Identify which cell holds the provided text, then report its [x, y] central coordinate. 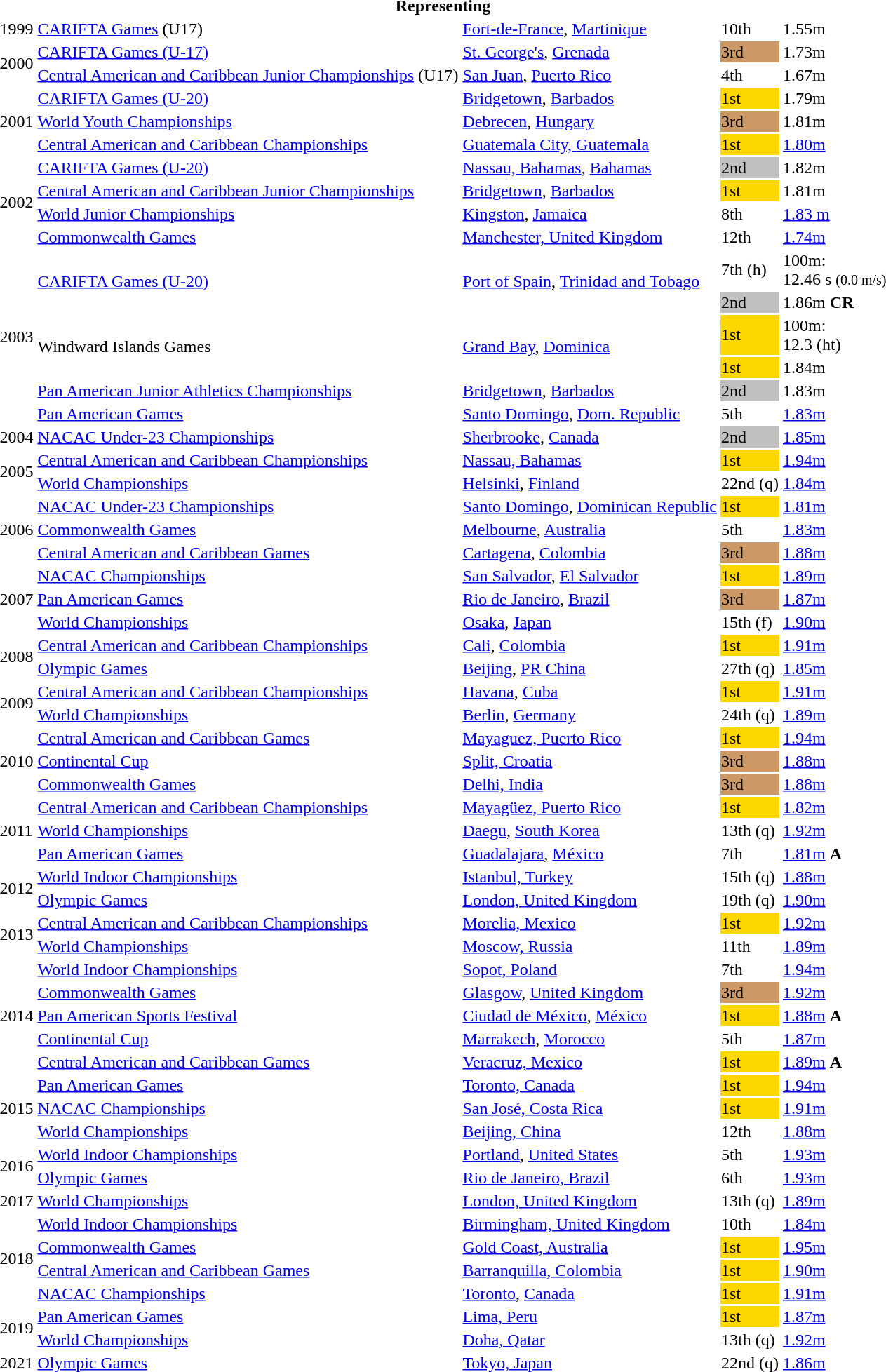
Veracruz, Mexico [590, 1062]
San Salvador, El Salvador [590, 576]
Ciudad de México, México [590, 1016]
Mayaguez, Puerto Rico [590, 738]
Grand Bay, Dominica [590, 347]
Sherbrooke, Canada [590, 437]
Helsinki, Finland [590, 483]
7th (h) [751, 269]
Central American and Caribbean Junior Championships (U17) [248, 75]
27th (q) [751, 668]
Doha, Qatar [590, 1340]
15th (q) [751, 877]
15th (f) [751, 622]
CARIFTA Games (U17) [248, 29]
Manchester, United Kingdom [590, 237]
San Juan, Puerto Rico [590, 75]
Birmingham, United Kingdom [590, 1224]
Debrecen, Hungary [590, 121]
Portland, United States [590, 1155]
Mayagüez, Puerto Rico [590, 807]
Havana, Cuba [590, 692]
11th [751, 946]
CARIFTA Games (U-17) [248, 52]
St. George's, Grenada [590, 52]
Barranquilla, Colombia [590, 1270]
Pan American Junior Athletics Championships [248, 391]
Moscow, Russia [590, 946]
19th (q) [751, 900]
Nassau, Bahamas [590, 460]
Beijing, China [590, 1131]
Kingston, Jamaica [590, 214]
Nassau, Bahamas, Bahamas [590, 168]
Cali, Colombia [590, 645]
World Youth Championships [248, 121]
Sopot, Poland [590, 969]
Beijing, PR China [590, 668]
Daegu, South Korea [590, 830]
Berlin, Germany [590, 715]
Gold Coast, Australia [590, 1247]
Port of Spain, Trinidad and Tobago [590, 281]
Guadalajara, México [590, 854]
Istanbul, Turkey [590, 877]
San José, Costa Rica [590, 1108]
World Junior Championships [248, 214]
Fort-de-France, Martinique [590, 29]
Santo Domingo, Dominican Republic [590, 506]
22nd (q) [751, 483]
Melbourne, Australia [590, 530]
8th [751, 214]
Pan American Sports Festival [248, 1016]
Central American and Caribbean Junior Championships [248, 191]
6th [751, 1178]
Windward Islands Games [248, 347]
Delhi, India [590, 784]
Cartagena, Colombia [590, 553]
24th (q) [751, 715]
Osaka, Japan [590, 622]
Guatemala City, Guatemala [590, 144]
4th [751, 75]
Santo Domingo, Dom. Republic [590, 414]
Split, Croatia [590, 761]
Marrakech, Morocco [590, 1039]
Morelia, Mexico [590, 923]
Lima, Peru [590, 1317]
Glasgow, United Kingdom [590, 993]
